Return the [X, Y] coordinate for the center point of the cell that contains the specified text.  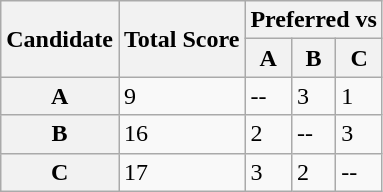
16 [181, 134]
17 [181, 172]
Candidate [60, 39]
Preferred vs [314, 20]
1 [360, 96]
9 [181, 96]
Total Score [181, 39]
